Search for the cell housing the specified text and yield its (X, Y) center coordinate. 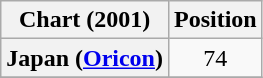
Chart (2001) (85, 20)
Position (215, 20)
Japan (Oricon) (85, 58)
74 (215, 58)
